Detect which cell encompasses the target text, then output its (X, Y) center coordinate. 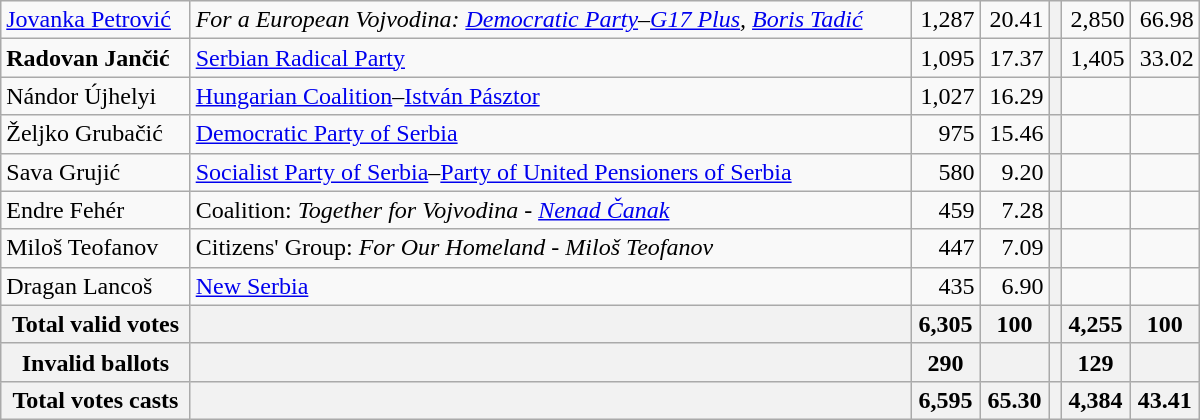
Željko Grubačić (96, 134)
435 (946, 286)
43.41 (1164, 400)
For a European Vojvodina: Democratic Party–G17 Plus, Boris Tadić (550, 20)
Invalid ballots (96, 362)
Citizens' Group: For Our Homeland - Miloš Teofanov (550, 248)
Sava Grujić (96, 172)
2,850 (1096, 20)
4,255 (1096, 324)
129 (1096, 362)
9.20 (1014, 172)
6,595 (946, 400)
6,305 (946, 324)
15.46 (1014, 134)
66.98 (1164, 20)
Democratic Party of Serbia (550, 134)
Total valid votes (96, 324)
Nándor Újhelyi (96, 96)
Jovanka Petrović (96, 20)
7.09 (1014, 248)
Radovan Jančić (96, 58)
17.37 (1014, 58)
580 (946, 172)
Endre Fehér (96, 210)
Coalition: Together for Vojvodina - Nenad Čanak (550, 210)
Serbian Radical Party (550, 58)
16.29 (1014, 96)
7.28 (1014, 210)
Total votes casts (96, 400)
New Serbia (550, 286)
33.02 (1164, 58)
447 (946, 248)
65.30 (1014, 400)
20.41 (1014, 20)
1,095 (946, 58)
1,405 (1096, 58)
Dragan Lancoš (96, 286)
290 (946, 362)
975 (946, 134)
6.90 (1014, 286)
1,027 (946, 96)
4,384 (1096, 400)
Miloš Teofanov (96, 248)
Hungarian Coalition–István Pásztor (550, 96)
1,287 (946, 20)
Socialist Party of Serbia–Party of United Pensioners of Serbia (550, 172)
459 (946, 210)
